For the text-containing cell, return its midpoint in (X, Y) coordinate format. 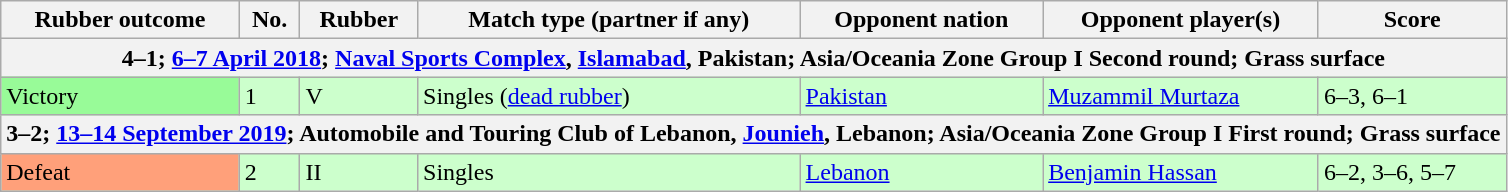
Rubber outcome (120, 20)
Opponent player(s) (1181, 20)
Pakistan (922, 96)
II (359, 172)
Opponent nation (922, 20)
4–1; 6–7 April 2018; Naval Sports Complex, Islamabad, Pakistan; Asia/Oceania Zone Group I Second round; Grass surface (754, 58)
6–2, 3–6, 5–7 (1412, 172)
Lebanon (922, 172)
Defeat (120, 172)
3–2; 13–14 September 2019; Automobile and Touring Club of Lebanon, Jounieh, Lebanon; Asia/Oceania Zone Group I First round; Grass surface (754, 134)
2 (270, 172)
Singles (610, 172)
Muzammil Murtaza (1181, 96)
6–3, 6–1 (1412, 96)
Score (1412, 20)
No. (270, 20)
1 (270, 96)
Rubber (359, 20)
Benjamin Hassan (1181, 172)
Singles (dead rubber) (610, 96)
Victory (120, 96)
V (359, 96)
Match type (partner if any) (610, 20)
